Return the [x, y] coordinate for the center point of the cell that contains the specified text.  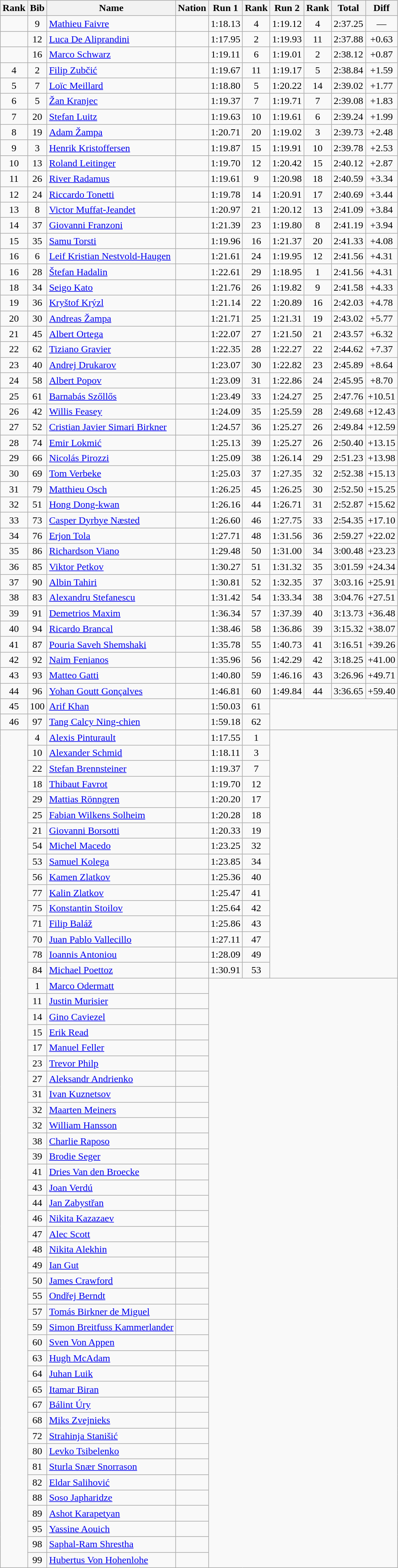
81 [37, 1467]
Alec Scott [111, 1234]
2:49.68 [348, 411]
96 [37, 691]
Total [348, 8]
2:40.12 [348, 163]
1:21.76 [226, 287]
71 [37, 923]
1:19.11 [226, 55]
1:25.86 [226, 923]
2:41.09 [348, 210]
Yohan Goutt Gonçalves [111, 691]
Andrej Drukarov [111, 365]
Alexander Schmid [111, 753]
2:52.38 [348, 474]
1:20.28 [226, 815]
1:49.84 [287, 691]
Victor Muffat-Jeandet [111, 210]
+12.59 [381, 427]
Hugh McAdam [111, 1358]
Kalin Zlatkov [111, 892]
Albert Popov [111, 380]
74 [37, 442]
1:30.27 [226, 567]
2:50.40 [348, 442]
1:22.07 [226, 334]
1:19.02 [287, 132]
Trevor Philp [111, 1063]
Emir Lokmić [111, 442]
Giovanni Borsotti [111, 830]
3:13.73 [348, 613]
1:21.50 [287, 334]
Henrik Kristoffersen [111, 148]
1:37.39 [287, 613]
Jan Zabystřan [111, 1203]
Nicolás Pirozzi [111, 458]
2:54.35 [348, 520]
Kamen Zlatkov [111, 877]
Run 2 [287, 8]
Sven Von Appen [111, 1343]
Fabian Wilkens Solheim [111, 815]
2:39.24 [348, 117]
William Hansson [111, 1125]
3:16.51 [348, 644]
Nikita Alekhin [111, 1250]
Kryštof Krýzl [111, 303]
Saphal-Ram Shrestha [111, 1544]
2:39.02 [348, 86]
1:36.86 [287, 629]
Aleksandr Andrienko [111, 1079]
2:38.12 [348, 55]
Michael Poettoz [111, 970]
+4.78 [381, 303]
98 [37, 1544]
+3.44 [381, 194]
1:24.09 [226, 411]
Ian Gut [111, 1265]
Ivan Kuznetsov [111, 1094]
Erjon Tola [111, 536]
72 [37, 1435]
1:25.13 [226, 442]
+38.07 [381, 629]
Riccardo Tonetti [111, 194]
1:40.80 [226, 675]
63 [37, 1358]
1:21.61 [226, 256]
2:47.76 [348, 396]
2:41.19 [348, 225]
+24.34 [381, 567]
Tiziano Gravier [111, 349]
Simon Breitfuss Kammerlander [111, 1327]
Seigo Kato [111, 287]
1:19.87 [226, 148]
75 [37, 908]
1:20.89 [287, 303]
Joan Verdú [111, 1188]
Run 1 [226, 8]
2:37.88 [348, 39]
Tang Calcy Ning-chien [111, 722]
3:01.59 [348, 567]
1:19.82 [287, 287]
Bib [37, 8]
+3.94 [381, 225]
65 [37, 1389]
Marco Schwarz [111, 55]
Roland Leitinger [111, 163]
1:27.35 [287, 474]
+8.70 [381, 380]
+49.71 [381, 675]
1:22.27 [287, 349]
Casper Dyrbye Næsted [111, 520]
84 [37, 970]
+12.43 [381, 411]
Giovanni Franzoni [111, 225]
Brodie Seger [111, 1156]
Tom Verbeke [111, 474]
2:41.58 [348, 287]
1:18.95 [287, 272]
1:18.11 [226, 753]
1:23.07 [226, 365]
1:38.46 [226, 629]
+23.23 [381, 551]
3:15.32 [348, 629]
Bálint Úry [111, 1405]
2:45.89 [348, 365]
Andreas Žampa [111, 318]
1:17.95 [226, 39]
94 [37, 629]
Tomás Birkner de Miguel [111, 1312]
80 [37, 1451]
Mattias Rönngren [111, 799]
Ondřej Berndt [111, 1296]
77 [37, 892]
+36.48 [381, 613]
— [381, 24]
Manuel Feller [111, 1048]
Filip Zubčić [111, 70]
1:22.35 [226, 349]
1:21.31 [287, 318]
1:32.35 [287, 582]
1:25.47 [226, 892]
2:59.27 [348, 536]
1:17.55 [226, 738]
Albert Ortega [111, 334]
1:23.85 [226, 861]
+0.87 [381, 55]
2:42.03 [348, 303]
2:39.78 [348, 148]
Levko Tsibelenko [111, 1451]
86 [37, 551]
87 [37, 644]
1:22.61 [226, 272]
64 [37, 1374]
69 [37, 474]
Dries Van den Broecke [111, 1172]
Justin Murisier [111, 1001]
1:46.81 [226, 691]
1:19.78 [226, 194]
68 [37, 1420]
Eldar Salihović [111, 1482]
1:30.81 [226, 582]
+22.02 [381, 536]
Luca De Aliprandini [111, 39]
1:20.42 [287, 163]
Stefan Brennsteiner [111, 769]
1:20.20 [226, 799]
Leif Kristian Nestvold-Haugen [111, 256]
2:49.84 [348, 427]
92 [37, 660]
Miks Zvejnieks [111, 1420]
3:18.25 [348, 660]
1:21.39 [226, 225]
Pouria Saveh Shemshaki [111, 644]
+3.84 [381, 210]
Marco Odermatt [111, 986]
1:20.33 [226, 830]
+15.25 [381, 489]
Itamar Biran [111, 1389]
+39.26 [381, 644]
2:39.73 [348, 132]
1:20.12 [287, 210]
1:19.67 [226, 70]
1:23.25 [226, 846]
1:46.16 [287, 675]
2:40.59 [348, 179]
1:19.12 [287, 24]
1:40.73 [287, 644]
2:39.08 [348, 101]
1:19.80 [287, 225]
1:19.93 [287, 39]
1:21.71 [226, 318]
+1.77 [381, 86]
2:43.02 [348, 318]
Žan Kranjec [111, 101]
Matteo Gatti [111, 675]
3:03.16 [348, 582]
1:18.13 [226, 24]
78 [37, 955]
1:27.11 [226, 939]
Samuel Kolega [111, 861]
Alexandru Stefanescu [111, 598]
1:33.34 [287, 598]
1:26.71 [287, 505]
1:19.91 [287, 148]
Hong Dong-kwan [111, 505]
1:21.37 [287, 241]
Strahinja Stanišić [111, 1435]
1:30.91 [226, 970]
Konstantin Stoilov [111, 908]
Naim Fenianos [111, 660]
83 [37, 598]
+2.48 [381, 132]
+4.33 [381, 287]
1:19.95 [287, 256]
+27.51 [381, 598]
89 [37, 1513]
2:52.87 [348, 505]
Barnabás Szőllős [111, 396]
2:37.25 [348, 24]
+7.37 [381, 349]
Willis Feasey [111, 411]
95 [37, 1529]
Erik Read [111, 1032]
Juhan Luik [111, 1374]
2:40.69 [348, 194]
1:19.63 [226, 117]
Name [111, 8]
1:20.22 [287, 86]
2:43.57 [348, 334]
Nikita Kazazaev [111, 1219]
97 [37, 722]
91 [37, 613]
1:23.49 [226, 396]
Arif Khan [111, 707]
Ioannis Antoniou [111, 955]
James Crawford [111, 1281]
1:50.03 [226, 707]
1:20.97 [226, 210]
Viktor Petkov [111, 567]
1:35.96 [226, 660]
1:22.86 [287, 380]
1:25.03 [226, 474]
Richardson Viano [111, 551]
+8.64 [381, 365]
3:04.76 [348, 598]
Ricardo Brancal [111, 629]
76 [37, 536]
1:20.71 [226, 132]
1:25.64 [226, 908]
82 [37, 1482]
Albin Tahiri [111, 582]
1:29.48 [226, 551]
Sturla Snær Snorrason [111, 1467]
3:00.48 [348, 551]
Cristian Javier Simari Birkner [111, 427]
+17.10 [381, 520]
1:36.34 [226, 613]
1:31.42 [226, 598]
Hubertus Von Hohenlohe [111, 1560]
73 [37, 520]
1:18.80 [226, 86]
Thibaut Favrot [111, 784]
1:31.00 [287, 551]
1:26.14 [287, 458]
+5.77 [381, 318]
1:25.59 [287, 411]
1:19.01 [287, 55]
Štefan Hadalin [111, 272]
Yassine Aouich [111, 1529]
1:19.96 [226, 241]
85 [37, 567]
+3.34 [381, 179]
3:36.65 [348, 691]
River Radamus [111, 179]
+15.62 [381, 505]
1:31.56 [287, 536]
Stefan Luitz [111, 117]
Soso Japharidze [111, 1498]
88 [37, 1498]
+59.40 [381, 691]
1:19.71 [287, 101]
70 [37, 939]
1:27.71 [226, 536]
1:26.60 [226, 520]
+0.63 [381, 39]
2:38.84 [348, 70]
1:23.09 [226, 380]
1:25.09 [226, 458]
+25.91 [381, 582]
1:26.16 [226, 505]
1:24.27 [287, 396]
2:41.33 [348, 241]
90 [37, 582]
+4.08 [381, 241]
Adam Žampa [111, 132]
2:45.95 [348, 380]
99 [37, 1560]
Loïc Meillard [111, 86]
100 [37, 707]
Alexis Pinturault [111, 738]
Michel Macedo [111, 846]
1:22.82 [287, 365]
66 [37, 458]
Ashot Karapetyan [111, 1513]
+13.15 [381, 442]
2:52.50 [348, 489]
+15.13 [381, 474]
Gino Caviezel [111, 1017]
2:51.23 [348, 458]
1:28.09 [226, 955]
+1.59 [381, 70]
Maarten Meiners [111, 1110]
1:25.36 [226, 877]
93 [37, 675]
+1.83 [381, 101]
+41.00 [381, 660]
2:44.62 [348, 349]
1:27.75 [287, 520]
1:19.17 [287, 70]
67 [37, 1405]
Samu Torsti [111, 241]
+6.32 [381, 334]
Mathieu Faivre [111, 24]
+2.53 [381, 148]
Filip Baláž [111, 923]
1:42.29 [287, 660]
79 [37, 489]
1:20.91 [287, 194]
+1.99 [381, 117]
+13.98 [381, 458]
Charlie Raposo [111, 1141]
+10.51 [381, 396]
1:31.32 [287, 567]
1:24.57 [226, 427]
Nation [192, 8]
1:59.18 [226, 722]
1:20.98 [287, 179]
Juan Pablo Vallecillo [111, 939]
+2.87 [381, 163]
3:26.96 [348, 675]
1:21.14 [226, 303]
Demetrios Maxim [111, 613]
1:35.78 [226, 644]
Matthieu Osch [111, 489]
Diff [381, 8]
